Provide the (x, y) coordinate of the cell's center where the given text is located.  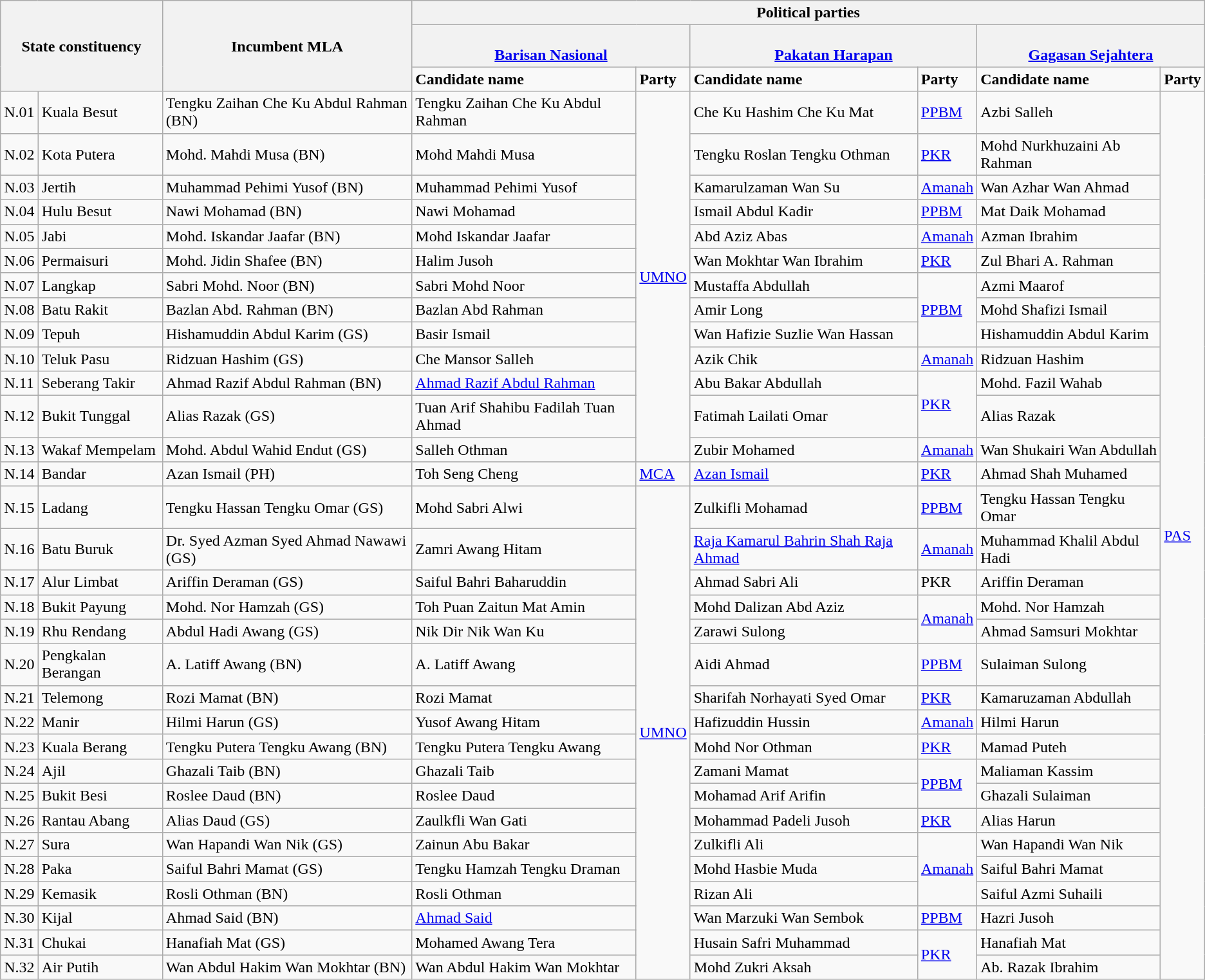
Nawi Mohamad (BN) (287, 212)
Muhammad Pehimi Yusof (524, 187)
Wan Hapandi Wan Nik (1069, 845)
Zul Bhari A. Rahman (1069, 261)
Batu Buruk (100, 550)
Azan Ismail (PH) (287, 474)
Ariffin Deraman (1069, 582)
Yusof Awang Hitam (524, 722)
Azan Ismail (803, 474)
Abdul Hadi Awang (GS) (287, 631)
Manir (100, 722)
Mohamed Awang Tera (524, 943)
Ariffin Deraman (GS) (287, 582)
N.12 (19, 417)
Mohd Shafizi Ismail (1069, 310)
N.18 (19, 607)
MCA (663, 474)
Alias Daud (GS) (287, 820)
Ghazali Sulaiman (1069, 795)
Tengku Hassan Tengku Omar (1069, 507)
Saiful Azmi Suhaili (1069, 894)
Alias Harun (1069, 820)
Mohd Hasbie Muda (803, 869)
Saiful Bahri Baharuddin (524, 582)
N.08 (19, 310)
Langkap (100, 285)
Mat Daik Mohamad (1069, 212)
Rosli Othman (524, 894)
Ahmad Razif Abdul Rahman (BN) (287, 384)
Fatimah Lailati Omar (803, 417)
A. Latiff Awang (BN) (287, 664)
Jabi (100, 236)
PAS (1182, 535)
Bazlan Abd. Rahman (BN) (287, 310)
Salleh Othman (524, 450)
Alias Razak (1069, 417)
Mohd. Nor Hamzah (GS) (287, 607)
N.25 (19, 795)
Tengku Zaihan Che Ku Abdul Rahman (BN) (287, 112)
N.16 (19, 550)
Zarawi Sulong (803, 631)
Ghazali Taib (BN) (287, 771)
N.17 (19, 582)
Seberang Takir (100, 384)
Tengku Zaihan Che Ku Abdul Rahman (524, 112)
N.03 (19, 187)
N.05 (19, 236)
N.28 (19, 869)
N.09 (19, 334)
Hilmi Harun (GS) (287, 722)
Azman Ibrahim (1069, 236)
Mohd Iskandar Jaafar (524, 236)
Kijal (100, 918)
Bazlan Abd Rahman (524, 310)
Nawi Mohamad (524, 212)
Ahmad Shah Muhamed (1069, 474)
Political parties (808, 13)
Kamaruzaman Abdullah (1069, 698)
Teluk Pasu (100, 358)
Bukit Tunggal (100, 417)
Saiful Bahri Mamat (GS) (287, 869)
Mohd Zukri Aksah (803, 967)
Amir Long (803, 310)
Ahmad Samsuri Mokhtar (1069, 631)
Barisan Nasional (551, 46)
Tengku Roslan Tengku Othman (803, 154)
Permaisuri (100, 261)
Kemasik (100, 894)
Muhammad Pehimi Yusof (BN) (287, 187)
Tengku Putera Tengku Awang (BN) (287, 746)
Hazri Jusoh (1069, 918)
N.20 (19, 664)
Kamarulzaman Wan Su (803, 187)
Wan Azhar Wan Ahmad (1069, 187)
Bukit Besi (100, 795)
Kota Putera (100, 154)
Mohd. Iskandar Jaafar (BN) (287, 236)
Ahmad Said (BN) (287, 918)
Wakaf Mempelam (100, 450)
Muhammad Khalil Abdul Hadi (1069, 550)
Ismail Abdul Kadir (803, 212)
Maliaman Kassim (1069, 771)
Mohd Dalizan Abd Aziz (803, 607)
N.19 (19, 631)
N.10 (19, 358)
Ahmad Said (524, 918)
N.26 (19, 820)
Rozi Mamat (524, 698)
Mohd Nor Othman (803, 746)
Wan Hapandi Wan Nik (GS) (287, 845)
Roslee Daud (BN) (287, 795)
Hafizuddin Hussin (803, 722)
N.29 (19, 894)
Hishamuddin Abdul Karim (GS) (287, 334)
N.11 (19, 384)
Ridzuan Hashim (1069, 358)
Zamri Awang Hitam (524, 550)
Toh Seng Cheng (524, 474)
Hilmi Harun (1069, 722)
Mustaffa Abdullah (803, 285)
Zubir Mohamed (803, 450)
Zaulkfli Wan Gati (524, 820)
Rozi Mamat (BN) (287, 698)
Rizan Ali (803, 894)
Tepuh (100, 334)
Sabri Mohd Noor (524, 285)
Abd Aziz Abas (803, 236)
Chukai (100, 943)
Wan Abdul Hakim Wan Mokhtar (BN) (287, 967)
Wan Abdul Hakim Wan Mokhtar (524, 967)
Dr. Syed Azman Syed Ahmad Nawawi (GS) (287, 550)
Aidi Ahmad (803, 664)
N.04 (19, 212)
Mohd. Mahdi Musa (BN) (287, 154)
Basir Ismail (524, 334)
N.07 (19, 285)
Mohd. Jidin Shafee (BN) (287, 261)
N.32 (19, 967)
Abu Bakar Abdullah (803, 384)
N.24 (19, 771)
Gagasan Sejahtera (1091, 46)
N.06 (19, 261)
Tengku Hassan Tengku Omar (GS) (287, 507)
N.15 (19, 507)
Ajil (100, 771)
Hishamuddin Abdul Karim (1069, 334)
Ahmad Sabri Ali (803, 582)
Zainun Abu Bakar (524, 845)
Zulkifli Ali (803, 845)
Mohd. Fazil Wahab (1069, 384)
Bandar (100, 474)
N.02 (19, 154)
Azmi Maarof (1069, 285)
Zamani Mamat (803, 771)
Wan Marzuki Wan Sembok (803, 918)
Rosli Othman (BN) (287, 894)
Azbi Salleh (1069, 112)
Wan Hafizie Suzlie Wan Hassan (803, 334)
N.23 (19, 746)
Telemong (100, 698)
Hulu Besut (100, 212)
N.31 (19, 943)
N.27 (19, 845)
Ahmad Razif Abdul Rahman (524, 384)
Mohd Sabri Alwi (524, 507)
A. Latiff Awang (524, 664)
Batu Rakit (100, 310)
State constituency (82, 46)
Sabri Mohd. Noor (BN) (287, 285)
N.13 (19, 450)
Air Putih (100, 967)
Ladang (100, 507)
Husain Safri Muhammad (803, 943)
Che Ku Hashim Che Ku Mat (803, 112)
Mohd Mahdi Musa (524, 154)
Sharifah Norhayati Syed Omar (803, 698)
N.30 (19, 918)
Mohd Nurkhuzaini Ab Rahman (1069, 154)
Hanafiah Mat (GS) (287, 943)
Mohammad Padeli Jusoh (803, 820)
N.21 (19, 698)
Bukit Payung (100, 607)
Raja Kamarul Bahrin Shah Raja Ahmad (803, 550)
Pakatan Harapan (833, 46)
Halim Jusoh (524, 261)
Kuala Besut (100, 112)
Rantau Abang (100, 820)
Tengku Hamzah Tengku Draman (524, 869)
Sura (100, 845)
Incumbent MLA (287, 46)
Tuan Arif Shahibu Fadilah Tuan Ahmad (524, 417)
Saiful Bahri Mamat (1069, 869)
Che Mansor Salleh (524, 358)
N.22 (19, 722)
Rhu Rendang (100, 631)
Ridzuan Hashim (GS) (287, 358)
N.14 (19, 474)
Pengkalan Berangan (100, 664)
Paka (100, 869)
Alur Limbat (100, 582)
Wan Shukairi Wan Abdullah (1069, 450)
Ab. Razak Ibrahim (1069, 967)
Sulaiman Sulong (1069, 664)
Azik Chik (803, 358)
Ghazali Taib (524, 771)
Jertih (100, 187)
Hanafiah Mat (1069, 943)
Mohd. Abdul Wahid Endut (GS) (287, 450)
Roslee Daud (524, 795)
Mohamad Arif Arifin (803, 795)
Zulkifli Mohamad (803, 507)
Kuala Berang (100, 746)
Mohd. Nor Hamzah (1069, 607)
Alias Razak (GS) (287, 417)
Nik Dir Nik Wan Ku (524, 631)
Toh Puan Zaitun Mat Amin (524, 607)
N.01 (19, 112)
Wan Mokhtar Wan Ibrahim (803, 261)
Tengku Putera Tengku Awang (524, 746)
Mamad Puteh (1069, 746)
